For the text-containing cell, return its midpoint in (x, y) coordinate format. 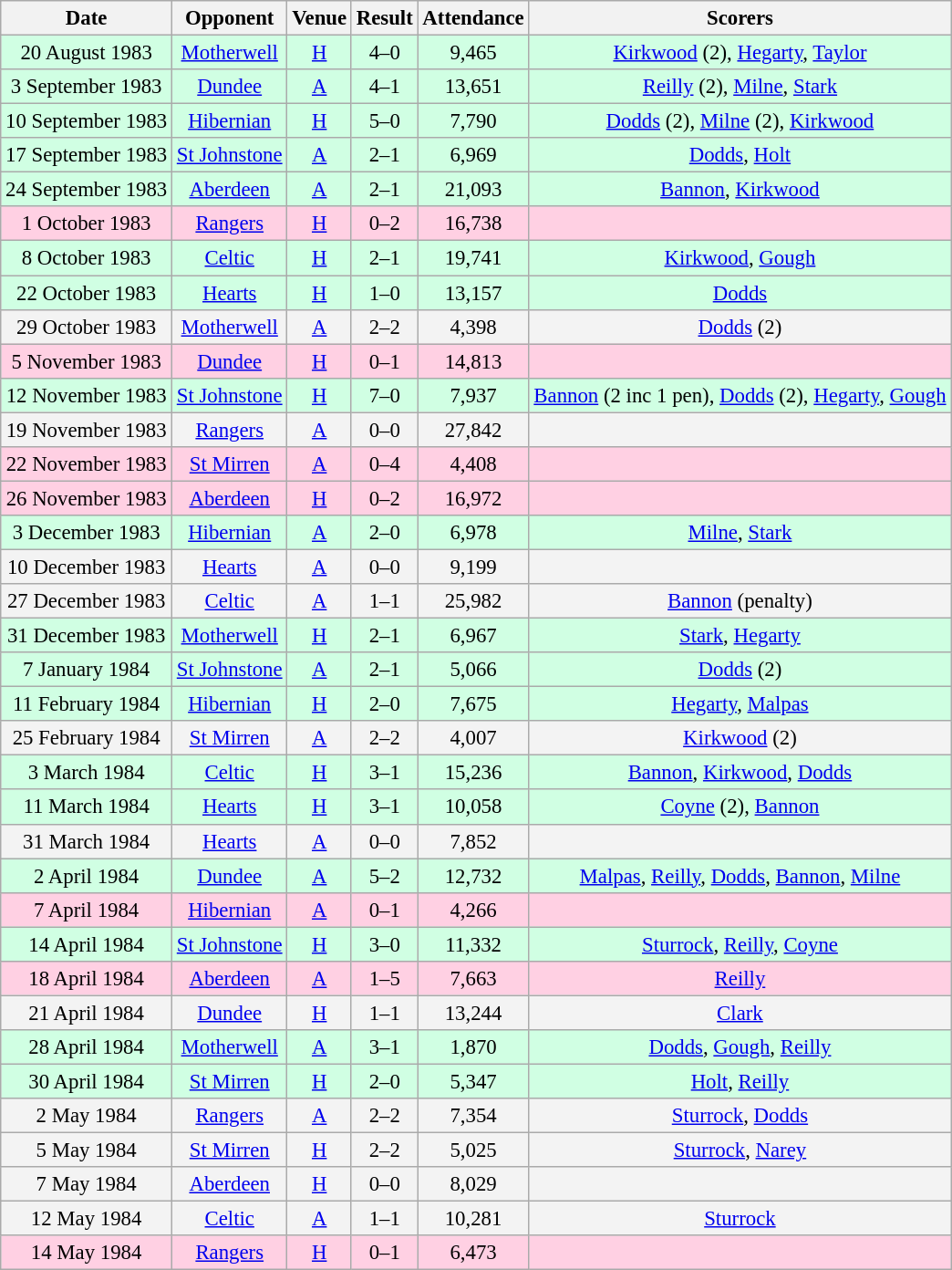
Bannon, Kirkwood, Dodds (740, 773)
30 April 1984 (87, 1081)
Sturrock, Narey (740, 1150)
22 October 1983 (87, 293)
8,029 (473, 1184)
5 May 1984 (87, 1150)
1–0 (385, 293)
25,982 (473, 601)
14,813 (473, 361)
Reilly (2), Milne, Stark (740, 87)
20 August 1983 (87, 53)
Sturrock, Reilly, Coyne (740, 944)
7 April 1984 (87, 910)
11 February 1984 (87, 704)
Sturrock, Dodds (740, 1116)
Dodds (740, 293)
4–1 (385, 87)
Sturrock (740, 1219)
Result (385, 18)
Hegarty, Malpas (740, 704)
7,663 (473, 979)
5,347 (473, 1081)
21,093 (473, 190)
Bannon, Kirkwood (740, 190)
Dodds (2), Milne (2), Kirkwood (740, 121)
Attendance (473, 18)
7,354 (473, 1116)
3 September 1983 (87, 87)
Milne, Stark (740, 533)
Kirkwood, Gough (740, 258)
Dodds, Holt (740, 155)
7,937 (473, 395)
Stark, Hegarty (740, 636)
6,978 (473, 533)
5 November 1983 (87, 361)
4,408 (473, 464)
31 December 1983 (87, 636)
7,852 (473, 841)
10,281 (473, 1219)
12,732 (473, 876)
6,967 (473, 636)
7 May 1984 (87, 1184)
9,465 (473, 53)
Holt, Reilly (740, 1081)
Venue (319, 18)
Bannon (2 inc 1 pen), Dodds (2), Hegarty, Gough (740, 395)
5–2 (385, 876)
Malpas, Reilly, Dodds, Bannon, Milne (740, 876)
22 November 1983 (87, 464)
19,741 (473, 258)
2 April 1984 (87, 876)
7,790 (473, 121)
4–0 (385, 53)
18 April 1984 (87, 979)
21 April 1984 (87, 1013)
Coyne (2), Bannon (740, 807)
8 October 1983 (87, 258)
Date (87, 18)
11 March 1984 (87, 807)
1,870 (473, 1047)
3–0 (385, 944)
27,842 (473, 430)
2 May 1984 (87, 1116)
24 September 1983 (87, 190)
10 September 1983 (87, 121)
Bannon (penalty) (740, 601)
Scorers (740, 18)
14 May 1984 (87, 1253)
9,199 (473, 567)
7,675 (473, 704)
31 March 1984 (87, 841)
16,738 (473, 224)
29 October 1983 (87, 327)
Opponent (230, 18)
3 December 1983 (87, 533)
5,025 (473, 1150)
4,007 (473, 738)
13,157 (473, 293)
7 January 1984 (87, 670)
16,972 (473, 498)
Dodds, Gough, Reilly (740, 1047)
5,066 (473, 670)
1–5 (385, 979)
4,266 (473, 910)
17 September 1983 (87, 155)
10 December 1983 (87, 567)
6,969 (473, 155)
15,236 (473, 773)
Reilly (740, 979)
19 November 1983 (87, 430)
5–0 (385, 121)
Kirkwood (2) (740, 738)
28 April 1984 (87, 1047)
26 November 1983 (87, 498)
11,332 (473, 944)
6,473 (473, 1253)
12 November 1983 (87, 395)
14 April 1984 (87, 944)
4,398 (473, 327)
1 October 1983 (87, 224)
27 December 1983 (87, 601)
3 March 1984 (87, 773)
13,244 (473, 1013)
7–0 (385, 395)
10,058 (473, 807)
0–4 (385, 464)
13,651 (473, 87)
12 May 1984 (87, 1219)
Clark (740, 1013)
Kirkwood (2), Hegarty, Taylor (740, 53)
25 February 1984 (87, 738)
